Return (x, y) of the center of cell containing provided text 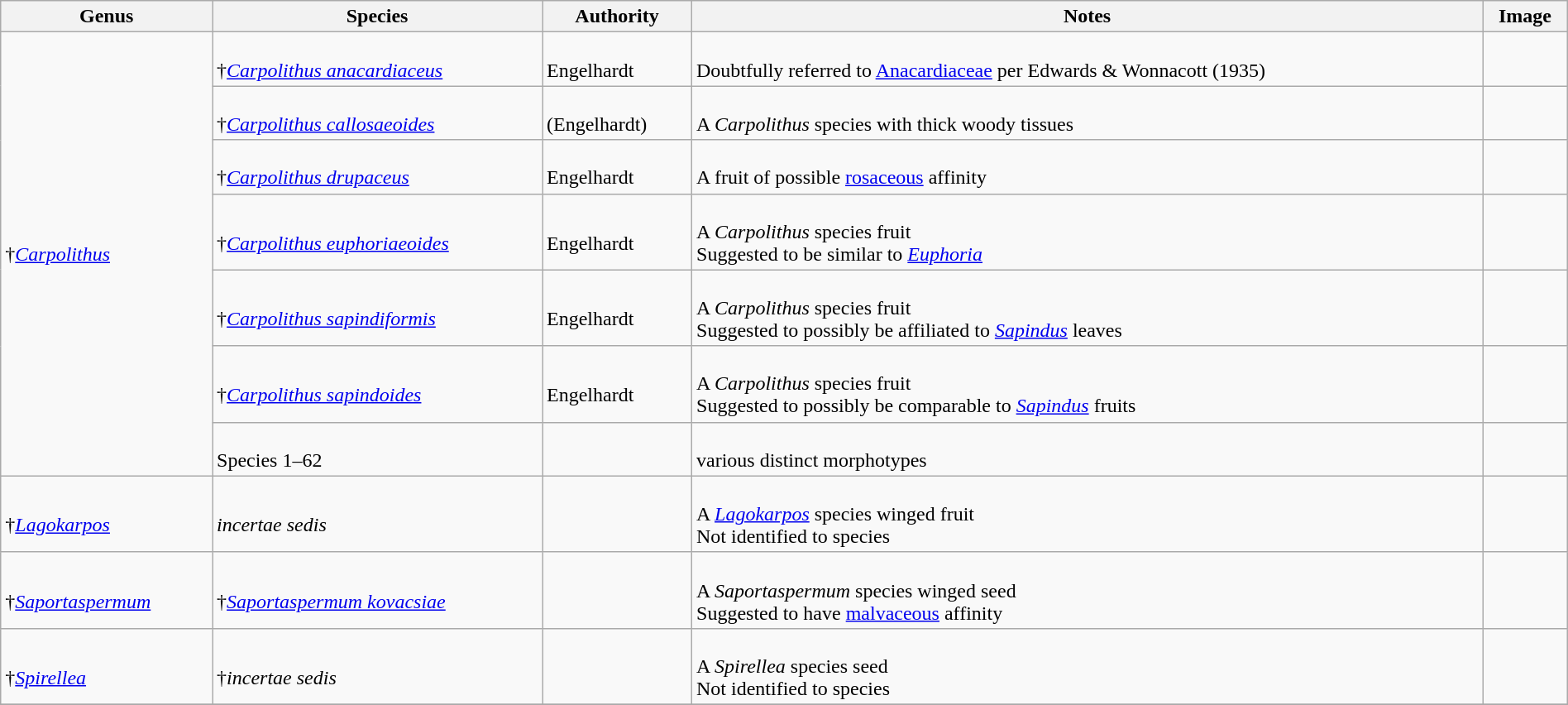
A Carpolithus species with thick woody tissues (1088, 113)
†Carpolithus euphoriaeoides (377, 232)
incertae sedis (377, 514)
†Spirellea (107, 666)
†Carpolithus sapindiformis (377, 308)
Species 1–62 (377, 448)
†Carpolithus drupaceus (377, 167)
A Lagokarpos species winged fruit Not identified to species (1088, 514)
A Spirellea species seed Not identified to species (1088, 666)
various distinct morphotypes (1088, 448)
†Carpolithus (107, 254)
(Engelhardt) (617, 113)
Doubtfully referred to Anacardiaceae per Edwards & Wonnacott (1935) (1088, 60)
†Saportaspermum kovacsiae (377, 590)
Authority (617, 17)
†Saportaspermum (107, 590)
†incertae sedis (377, 666)
†Carpolithus anacardiaceus (377, 60)
†Carpolithus callosaeoides (377, 113)
A Carpolithus species fruit Suggested to possibly be comparable to Sapindus fruits (1088, 384)
A fruit of possible rosaceous affinity (1088, 167)
A Carpolithus species fruit Suggested to be similar to Euphoria (1088, 232)
Notes (1088, 17)
A Saportaspermum species winged seedSuggested to have malvaceous affinity (1088, 590)
†Lagokarpos (107, 514)
Image (1525, 17)
†Carpolithus sapindoides (377, 384)
Species (377, 17)
A Carpolithus species fruit Suggested to possibly be affiliated to Sapindus leaves (1088, 308)
Genus (107, 17)
